Pinpoint the cell where the given text exists, returning its [x, y] midpoint coordinate. 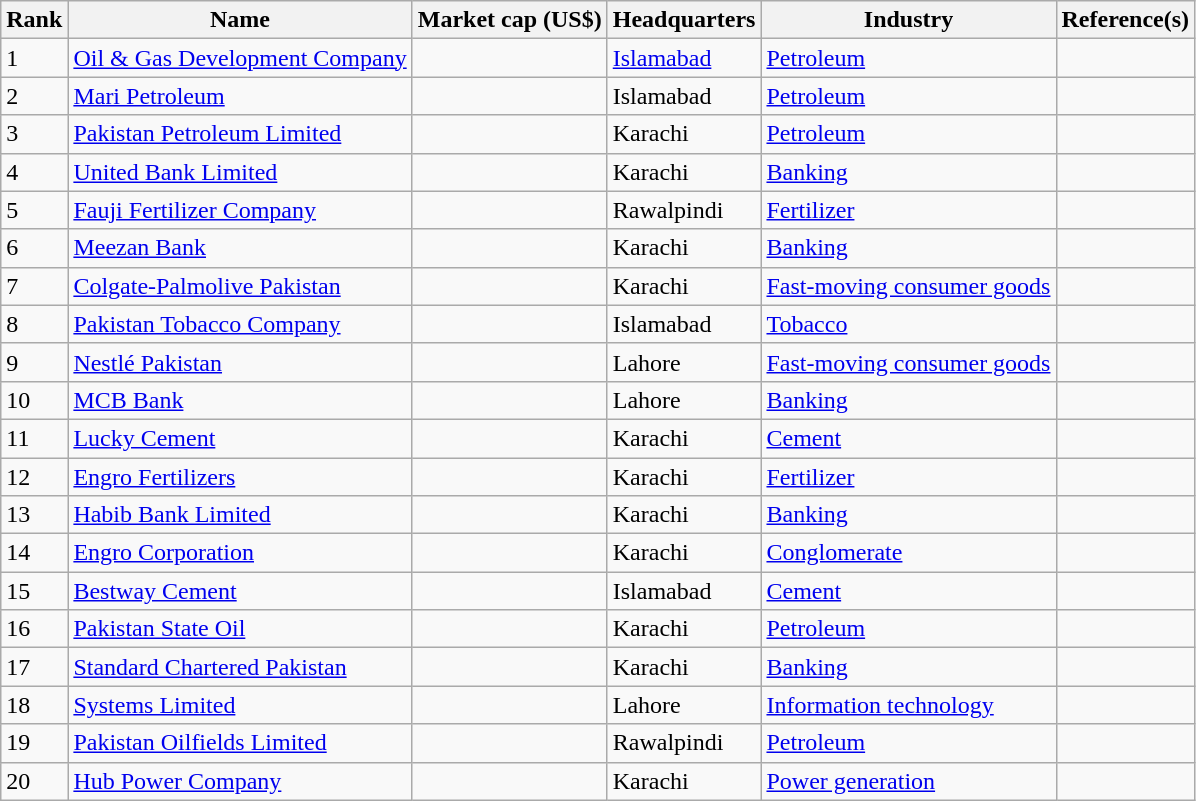
Mari Petroleum [240, 96]
Nestlé Pakistan [240, 362]
Oil & Gas Development Company [240, 58]
Headquarters [684, 20]
Systems Limited [240, 705]
Pakistan Oilfields Limited [240, 743]
19 [34, 743]
Conglomerate [908, 553]
15 [34, 591]
6 [34, 248]
Pakistan Tobacco Company [240, 324]
MCB Bank [240, 400]
17 [34, 667]
Rank [34, 20]
Information technology [908, 705]
Bestway Cement [240, 591]
Meezan Bank [240, 248]
Hub Power Company [240, 781]
12 [34, 477]
10 [34, 400]
Engro Corporation [240, 553]
14 [34, 553]
16 [34, 629]
Pakistan Petroleum Limited [240, 134]
Fauji Fertilizer Company [240, 210]
Name [240, 20]
Market cap (US$) [510, 20]
United Bank Limited [240, 172]
8 [34, 324]
1 [34, 58]
Standard Chartered Pakistan [240, 667]
20 [34, 781]
Colgate-Palmolive Pakistan [240, 286]
4 [34, 172]
13 [34, 515]
3 [34, 134]
9 [34, 362]
Industry [908, 20]
Reference(s) [1126, 20]
Tobacco [908, 324]
5 [34, 210]
Pakistan State Oil [240, 629]
Power generation [908, 781]
11 [34, 438]
Engro Fertilizers [240, 477]
7 [34, 286]
18 [34, 705]
Habib Bank Limited [240, 515]
Lucky Cement [240, 438]
2 [34, 96]
